From the cell containing the given text, extract its center point as (X, Y) coordinate. 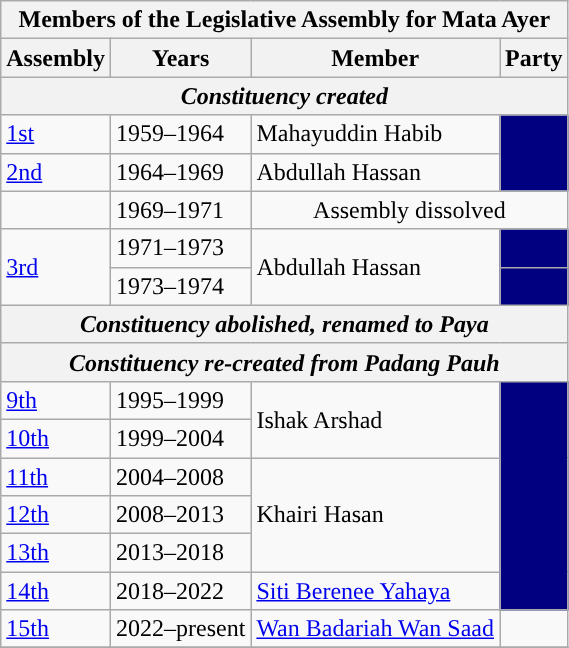
14th (56, 591)
2013–2018 (180, 553)
11th (56, 477)
Assembly dissolved (410, 210)
Wan Badariah Wan Saad (376, 629)
1959–1964 (180, 134)
12th (56, 515)
1995–1999 (180, 400)
3rd (56, 267)
2022–present (180, 629)
2008–2013 (180, 515)
Ishak Arshad (376, 419)
Members of the Legislative Assembly for Mata Ayer (284, 20)
Party (534, 58)
Constituency abolished, renamed to Paya (284, 324)
Years (180, 58)
1964–1969 (180, 172)
13th (56, 553)
1st (56, 134)
Siti Berenee Yahaya (376, 591)
Member (376, 58)
1999–2004 (180, 438)
2004–2008 (180, 477)
Constituency created (284, 96)
Constituency re-created from Padang Pauh (284, 362)
15th (56, 629)
1971–1973 (180, 248)
Assembly (56, 58)
1973–1974 (180, 286)
10th (56, 438)
2nd (56, 172)
1969–1971 (180, 210)
9th (56, 400)
2018–2022 (180, 591)
Mahayuddin Habib (376, 134)
Khairi Hasan (376, 515)
